Search for the cell housing the specified text and yield its [x, y] center coordinate. 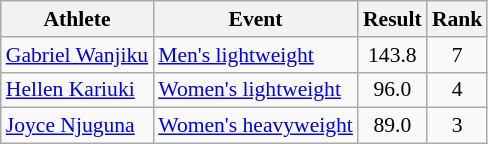
Hellen Kariuki [77, 90]
Women's lightweight [256, 90]
89.0 [392, 126]
Women's heavyweight [256, 126]
Rank [458, 19]
96.0 [392, 90]
Joyce Njuguna [77, 126]
Men's lightweight [256, 55]
Result [392, 19]
7 [458, 55]
Event [256, 19]
4 [458, 90]
3 [458, 126]
143.8 [392, 55]
Gabriel Wanjiku [77, 55]
Athlete [77, 19]
